Output the [X, Y] coordinate of the center of the cell containing the given text.  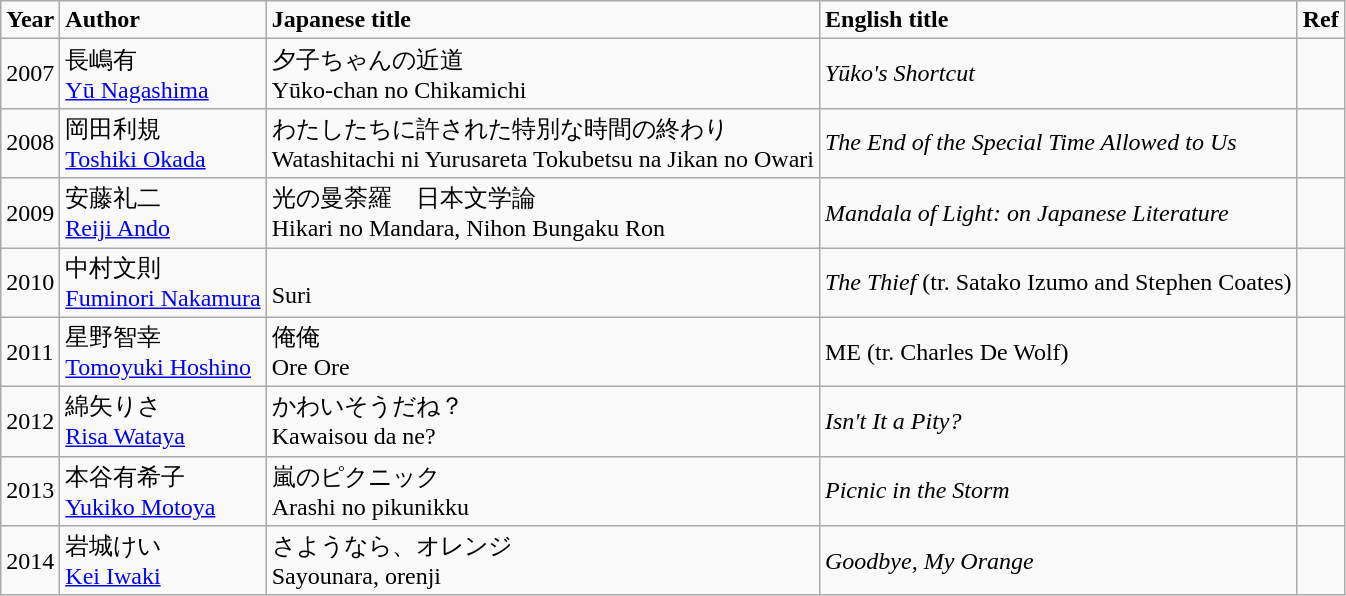
English title [1058, 20]
Mandala of Light: on Japanese Literature [1058, 213]
岡田利規Toshiki Okada [163, 143]
安藤礼二Reiji Ando [163, 213]
2014 [30, 561]
2007 [30, 74]
Japanese title [542, 20]
2009 [30, 213]
Goodbye, My Orange [1058, 561]
Suri [542, 283]
Author [163, 20]
光の曼荼羅 日本文学論Hikari no Mandara, Nihon Bungaku Ron [542, 213]
2012 [30, 422]
The Thief (tr. Satako Izumo and Stephen Coates) [1058, 283]
嵐のピクニックArashi no pikunikku [542, 491]
夕子ちゃんの近道Yūko-chan no Chikamichi [542, 74]
Year [30, 20]
わたしたちに許された特別な時間の終わりWatashitachi ni Yurusareta Tokubetsu na Jikan no Owari [542, 143]
Picnic in the Storm [1058, 491]
綿矢りさRisa Wataya [163, 422]
Isn't It a Pity? [1058, 422]
長嶋有Yū Nagashima [163, 74]
ME (tr. Charles De Wolf) [1058, 352]
かわいそうだね？Kawaisou da ne? [542, 422]
本谷有希子Yukiko Motoya [163, 491]
The End of the Special Time Allowed to Us [1058, 143]
2013 [30, 491]
2008 [30, 143]
中村文則Fuminori Nakamura [163, 283]
星野智幸Tomoyuki Hoshino [163, 352]
さようなら、オレンジSayounara, orenji [542, 561]
2011 [30, 352]
Yūko's Shortcut [1058, 74]
俺俺Ore Ore [542, 352]
岩城けいKei Iwaki [163, 561]
Ref [1320, 20]
2010 [30, 283]
